Search for the cell housing the specified text and yield its [x, y] center coordinate. 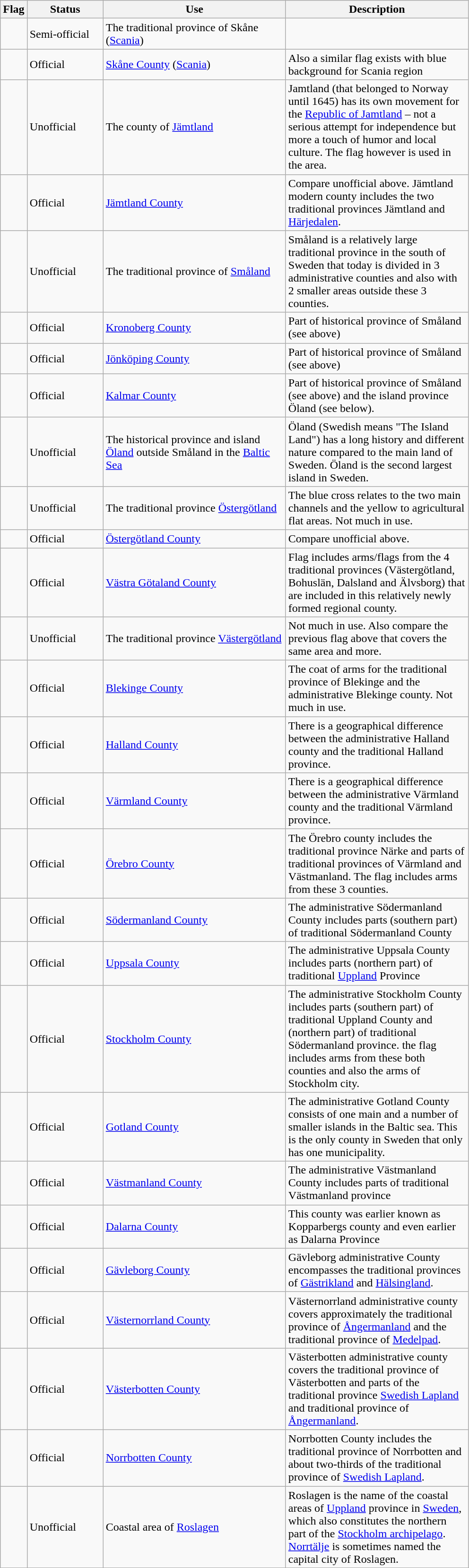
Norrbotten County [194, 1458]
The traditional province of Småland [194, 271]
Västmanland County [194, 1183]
Not much in use. Also compare the previous flag above that covers the same area and more. [377, 639]
Compare unofficial above. Jämtland modern county includes the two traditional provinces Jämtland and Härjedalen. [377, 202]
The administrative Uppsala County includes parts (northern part) of traditional Uppland Province [377, 963]
Skåne County (Scania) [194, 64]
The county of Jämtland [194, 127]
The traditional province Östergötland [194, 508]
Västernorrland administrative county covers approximately the traditional province of Ångermanland and the traditional province of Medelpad. [377, 1320]
Kalmar County [194, 395]
Uppsala County [194, 963]
Östergötland County [194, 539]
Kronoberg County [194, 328]
The administrative Södermanland County includes parts (southern part) of traditional Södermanland County [377, 920]
Gävleborg administrative County encompasses the traditional provinces of Gästrikland and Hälsingland. [377, 1270]
Compare unofficial above. [377, 539]
Stockholm County [194, 1038]
Blekinge County [194, 689]
The historical province and island Öland outside Småland in the Baltic Sea [194, 452]
Västerbotten County [194, 1389]
Jämtland County [194, 202]
Status [65, 9]
Värmland County [194, 801]
Semi-official [65, 34]
The administrative Västmanland County includes parts of traditional Västmanland province [377, 1183]
There is a geographical difference between the administrative Halland county and the traditional Halland province. [377, 745]
Västra Götaland County [194, 583]
Description [377, 9]
Jönköping County [194, 358]
The traditional province of Skåne (Scania) [194, 34]
Halland County [194, 745]
The coat of arms for the traditional province of Blekinge and the administrative Blekinge county. Not much in use. [377, 689]
Also a similar flag exists with blue background for Scania region [377, 64]
Flag [14, 9]
The blue cross relates to the two main channels and the yellow to agricultural flat areas. Not much in use. [377, 508]
Gävleborg County [194, 1270]
There is a geographical difference between the administrative Värmland county and the traditional Värmland province. [377, 801]
Örebro County [194, 864]
Gotland County [194, 1127]
The traditional province Västergötland [194, 639]
Norrbotten County includes the traditional province of Norrbotten and about two-thirds of the traditional province of Swedish Lapland. [377, 1458]
Södermanland County [194, 920]
Dalarna County [194, 1226]
Part of historical province of Småland (see above) and the island province Öland (see below). [377, 395]
Use [194, 9]
This county was earlier known as Kopparbergs county and even earlier as Dalarna Province [377, 1226]
Coastal area of Roslagen [194, 1527]
Västernorrland County [194, 1320]
